Provide the (x, y) coordinate of the cell's center where the given text is located.  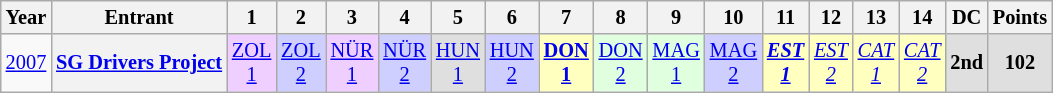
2 (300, 17)
2nd (966, 63)
6 (512, 17)
ZOL1 (252, 63)
5 (458, 17)
Year (26, 17)
HUN1 (458, 63)
8 (621, 17)
DC (966, 17)
10 (734, 17)
12 (831, 17)
SG Drivers Project (139, 63)
4 (404, 17)
Entrant (139, 17)
9 (676, 17)
EST2 (831, 63)
ZOL2 (300, 63)
13 (876, 17)
NÜR1 (352, 63)
Points (1020, 17)
MAG1 (676, 63)
DON2 (621, 63)
CAT1 (876, 63)
DON1 (566, 63)
CAT2 (922, 63)
MAG2 (734, 63)
11 (786, 17)
NÜR2 (404, 63)
3 (352, 17)
7 (566, 17)
EST1 (786, 63)
102 (1020, 63)
2007 (26, 63)
HUN2 (512, 63)
1 (252, 17)
14 (922, 17)
